Output the [X, Y] coordinate of the center of the cell containing the given text.  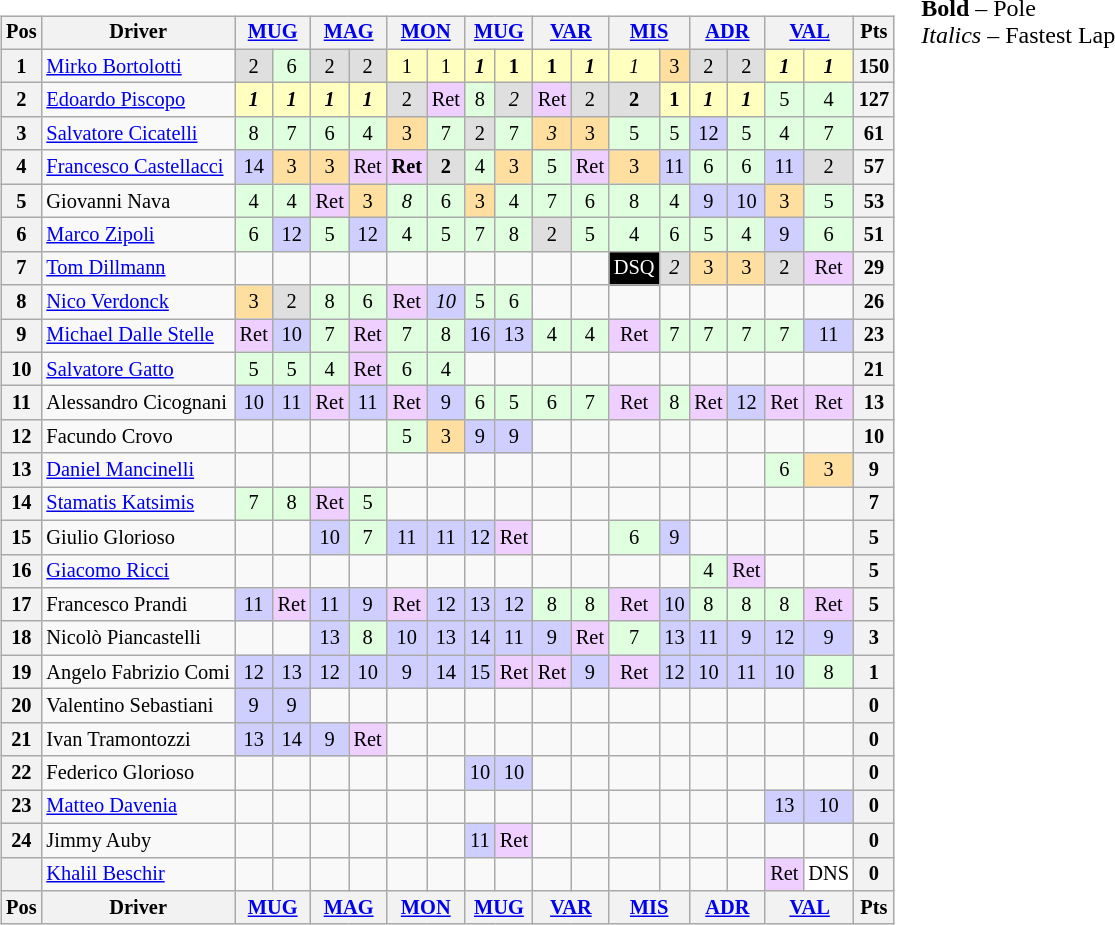
Tom Dillmann [138, 268]
20 [21, 706]
22 [21, 773]
Francesco Prandi [138, 605]
51 [874, 235]
Michael Dalle Stelle [138, 336]
53 [874, 201]
29 [874, 268]
Valentino Sebastiani [138, 706]
26 [874, 302]
61 [874, 134]
Edoardo Piscopo [138, 100]
Nico Verdonck [138, 302]
57 [874, 167]
17 [21, 605]
Ivan Tramontozzi [138, 739]
Matteo Davenia [138, 807]
Mirko Bortolotti [138, 66]
Giovanni Nava [138, 201]
Daniel Mancinelli [138, 470]
Salvatore Cicatelli [138, 134]
Federico Glorioso [138, 773]
18 [21, 638]
Stamatis Katsimis [138, 504]
150 [874, 66]
Jimmy Auby [138, 840]
Marco Zipoli [138, 235]
19 [21, 672]
DNS [828, 874]
Angelo Fabrizio Comi [138, 672]
127 [874, 100]
Giulio Glorioso [138, 537]
Nicolò Piancastelli [138, 638]
DSQ [634, 268]
Facundo Crovo [138, 437]
Alessandro Cicognani [138, 403]
Francesco Castellacci [138, 167]
Giacomo Ricci [138, 571]
Salvatore Gatto [138, 369]
Khalil Beschir [138, 874]
24 [21, 840]
